Find where the given text appears and provide that cell's center as [x, y] coordinate. 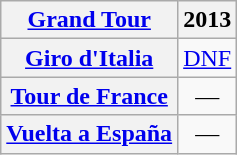
Giro d'Italia [90, 58]
2013 [208, 20]
DNF [208, 58]
Tour de France [90, 96]
Grand Tour [90, 20]
Vuelta a España [90, 134]
